Return the [X, Y] coordinate for the center point of the cell that contains the specified text.  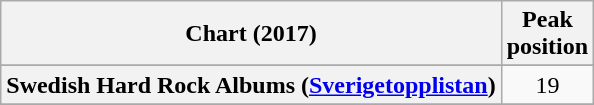
19 [547, 85]
Swedish Hard Rock Albums (Sverigetopplistan) [251, 85]
Peak position [547, 34]
Chart (2017) [251, 34]
